Return the (X, Y) coordinate for the center point of the cell that contains the specified text.  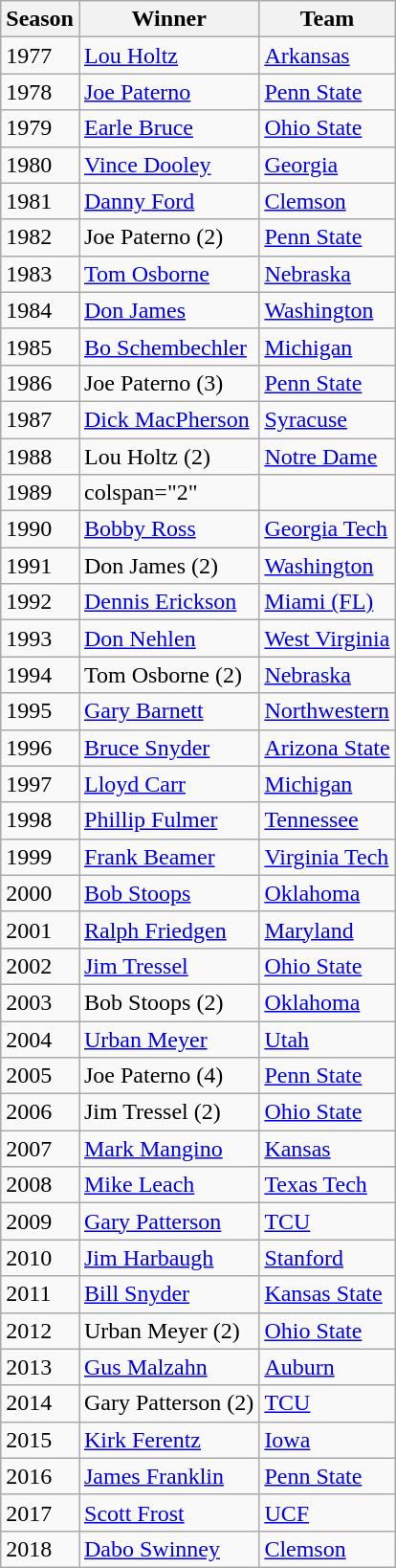
Bob Stoops (168, 893)
Miami (FL) (327, 602)
Jim Tressel (2) (168, 1112)
Bruce Snyder (168, 748)
Texas Tech (327, 1185)
Northwestern (327, 711)
Urban Meyer (168, 1039)
1995 (40, 711)
Gary Barnett (168, 711)
Bo Schembechler (168, 347)
Utah (327, 1039)
Tom Osborne (2) (168, 675)
Auburn (327, 1367)
Stanford (327, 1258)
Phillip Fulmer (168, 820)
1991 (40, 566)
Joe Paterno (3) (168, 383)
2018 (40, 1549)
Don James (2) (168, 566)
1977 (40, 56)
2013 (40, 1367)
Season (40, 19)
Ralph Friedgen (168, 930)
2001 (40, 930)
2010 (40, 1258)
2008 (40, 1185)
Team (327, 19)
Joe Paterno (168, 92)
2005 (40, 1076)
Earle Bruce (168, 128)
1998 (40, 820)
Winner (168, 19)
Virginia Tech (327, 857)
West Virginia (327, 638)
Gary Patterson (168, 1221)
Dennis Erickson (168, 602)
1983 (40, 274)
Don Nehlen (168, 638)
1993 (40, 638)
Notre Dame (327, 457)
Mark Mangino (168, 1149)
Dick MacPherson (168, 419)
Frank Beamer (168, 857)
1997 (40, 784)
Danny Ford (168, 201)
Bob Stoops (2) (168, 1002)
1984 (40, 310)
Vince Dooley (168, 165)
UCF (327, 1512)
Dabo Swinney (168, 1549)
2016 (40, 1476)
2014 (40, 1403)
Bobby Ross (168, 529)
Lou Holtz (168, 56)
Joe Paterno (4) (168, 1076)
2011 (40, 1294)
2007 (40, 1149)
2015 (40, 1440)
2000 (40, 893)
Georgia Tech (327, 529)
Lou Holtz (2) (168, 457)
2003 (40, 1002)
1979 (40, 128)
Iowa (327, 1440)
Gus Malzahn (168, 1367)
1994 (40, 675)
2012 (40, 1331)
1978 (40, 92)
Joe Paterno (2) (168, 237)
2004 (40, 1039)
Urban Meyer (2) (168, 1331)
Gary Patterson (2) (168, 1403)
Tennessee (327, 820)
1989 (40, 493)
1982 (40, 237)
Lloyd Carr (168, 784)
1981 (40, 201)
1985 (40, 347)
James Franklin (168, 1476)
Kirk Ferentz (168, 1440)
Arkansas (327, 56)
Georgia (327, 165)
1996 (40, 748)
1999 (40, 857)
Arizona State (327, 748)
Jim Harbaugh (168, 1258)
Kansas State (327, 1294)
2002 (40, 966)
1990 (40, 529)
Don James (168, 310)
Syracuse (327, 419)
Mike Leach (168, 1185)
2006 (40, 1112)
1986 (40, 383)
2017 (40, 1512)
1987 (40, 419)
1980 (40, 165)
Jim Tressel (168, 966)
1988 (40, 457)
1992 (40, 602)
Tom Osborne (168, 274)
Scott Frost (168, 1512)
Kansas (327, 1149)
Maryland (327, 930)
Bill Snyder (168, 1294)
2009 (40, 1221)
colspan="2" (168, 493)
